Search for the cell housing the specified text and yield its (x, y) center coordinate. 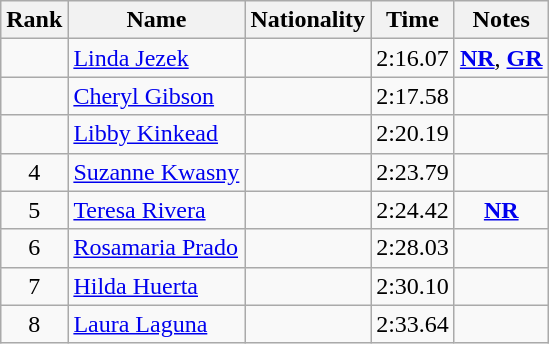
Notes (501, 20)
2:17.58 (413, 96)
Libby Kinkead (156, 134)
Laura Laguna (156, 324)
Linda Jezek (156, 58)
2:30.10 (413, 286)
7 (34, 286)
Rank (34, 20)
2:24.42 (413, 210)
NR, GR (501, 58)
Teresa Rivera (156, 210)
Name (156, 20)
6 (34, 248)
Nationality (308, 20)
2:28.03 (413, 248)
4 (34, 172)
8 (34, 324)
Cheryl Gibson (156, 96)
2:16.07 (413, 58)
Rosamaria Prado (156, 248)
2:20.19 (413, 134)
Suzanne Kwasny (156, 172)
5 (34, 210)
Hilda Huerta (156, 286)
Time (413, 20)
2:33.64 (413, 324)
NR (501, 210)
2:23.79 (413, 172)
